Output the (X, Y) coordinate of the center of the cell containing the given text.  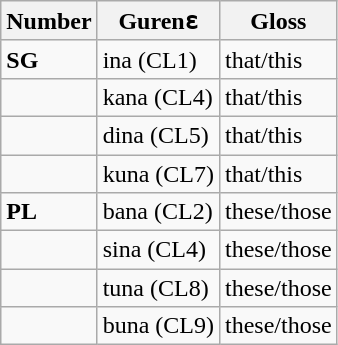
Number (49, 21)
bana (CL2) (158, 212)
sina (CL4) (158, 250)
buna (CL9) (158, 326)
PL (49, 212)
tuna (CL8) (158, 288)
Gloss (279, 21)
ina (CL1) (158, 59)
Gurenɛ (158, 21)
dina (CL5) (158, 135)
kuna (CL7) (158, 173)
SG (49, 59)
kana (CL4) (158, 97)
